Pinpoint the cell where the given text exists, returning its (X, Y) midpoint coordinate. 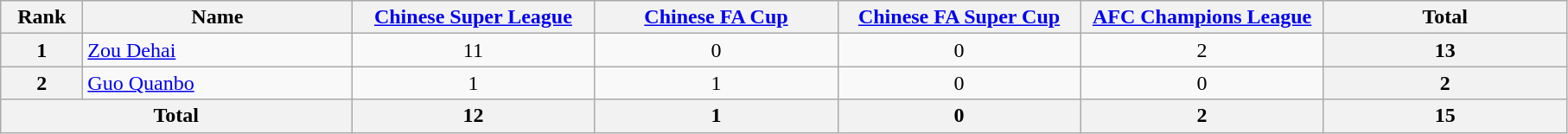
12 (474, 116)
AFC Champions League (1201, 17)
Rank (41, 17)
Zou Dehai (218, 50)
11 (474, 50)
15 (1445, 116)
Chinese FA Cup (716, 17)
Chinese FA Super Cup (959, 17)
13 (1445, 50)
Name (218, 17)
Guo Quanbo (218, 83)
Chinese Super League (474, 17)
